Provide the [x, y] coordinate of the cell's center where the given text is located.  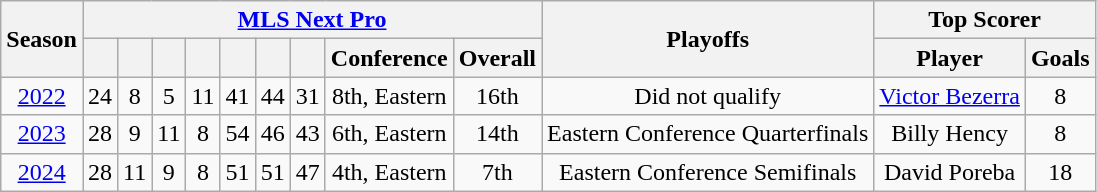
31 [308, 96]
16th [497, 96]
2024 [42, 172]
Player [950, 58]
David Poreba [950, 172]
Overall [497, 58]
4th, Eastern [389, 172]
18 [1060, 172]
Victor Bezerra [950, 96]
46 [272, 134]
6th, Eastern [389, 134]
7th [497, 172]
8th, Eastern [389, 96]
Eastern Conference Semifinals [708, 172]
54 [238, 134]
2022 [42, 96]
47 [308, 172]
Conference [389, 58]
MLS Next Pro [312, 20]
Billy Hency [950, 134]
41 [238, 96]
Playoffs [708, 39]
Goals [1060, 58]
Season [42, 39]
5 [169, 96]
Eastern Conference Quarterfinals [708, 134]
44 [272, 96]
24 [100, 96]
2023 [42, 134]
Did not qualify [708, 96]
14th [497, 134]
43 [308, 134]
Top Scorer [984, 20]
